Capture the cell that displays the provided text and extract its [x, y] central coordinate. 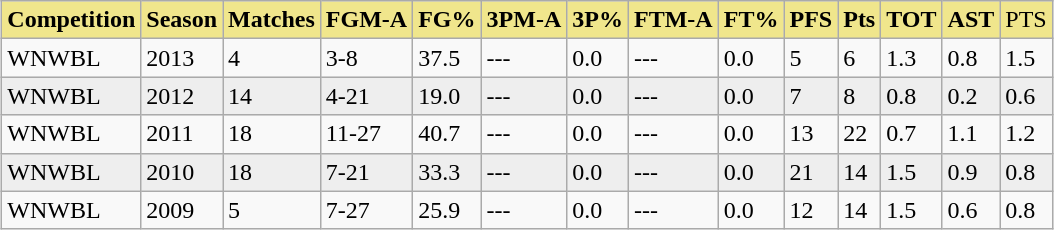
Matches [272, 20]
25.9 [447, 210]
7-27 [366, 210]
7 [811, 96]
11-27 [366, 134]
6 [860, 58]
0.9 [971, 172]
TOT [912, 20]
Pts [860, 20]
33.3 [447, 172]
FG% [447, 20]
FTM-A [673, 20]
0.7 [912, 134]
4-21 [366, 96]
PTS [1026, 20]
19.0 [447, 96]
1.3 [912, 58]
2010 [182, 172]
13 [811, 134]
FGM-A [366, 20]
PFS [811, 20]
Competition [72, 20]
2009 [182, 210]
0.2 [971, 96]
8 [860, 96]
2011 [182, 134]
Season [182, 20]
22 [860, 134]
7-21 [366, 172]
3P% [598, 20]
2012 [182, 96]
3-8 [366, 58]
FT% [751, 20]
AST [971, 20]
1.2 [1026, 134]
1.1 [971, 134]
2013 [182, 58]
4 [272, 58]
12 [811, 210]
37.5 [447, 58]
21 [811, 172]
3PM-A [524, 20]
40.7 [447, 134]
